Capture the cell that displays the provided text and extract its [X, Y] central coordinate. 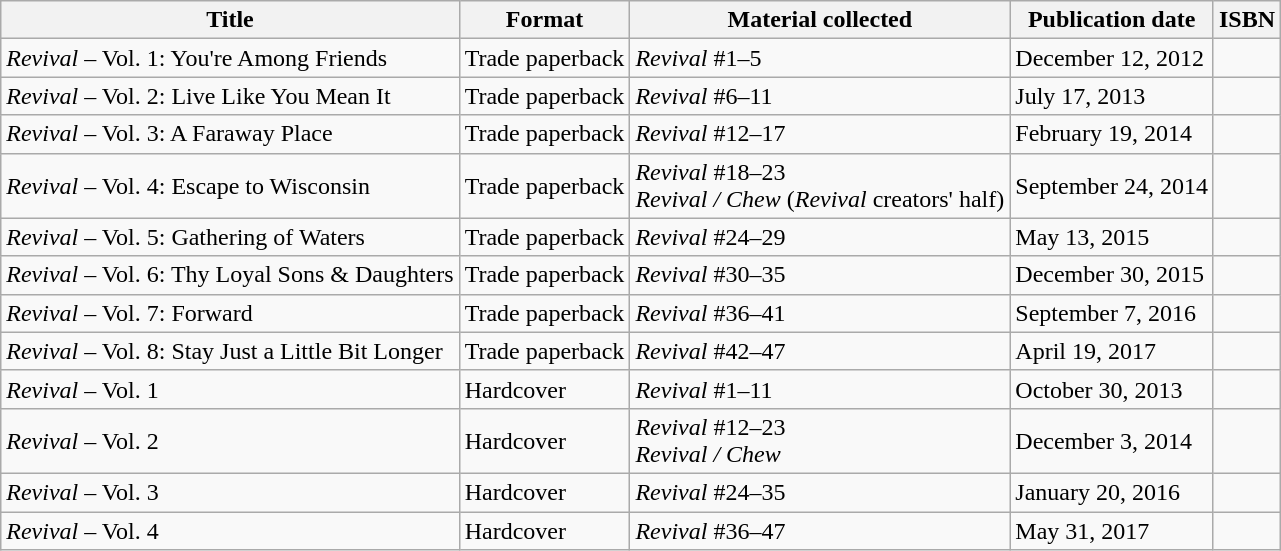
Revival – Vol. 8: Stay Just a Little Bit Longer [230, 351]
Revival #42–47 [820, 351]
Publication date [1112, 20]
Revival #12–23Revival / Chew [820, 440]
Revival – Vol. 7: Forward [230, 313]
Revival – Vol. 4: Escape to Wisconsin [230, 186]
Revival #24–29 [820, 237]
December 3, 2014 [1112, 440]
Revival – Vol. 5: Gathering of Waters [230, 237]
Revival #36–41 [820, 313]
Revival – Vol. 6: Thy Loyal Sons & Daughters [230, 275]
Revival – Vol. 2 [230, 440]
February 19, 2014 [1112, 134]
December 30, 2015 [1112, 275]
October 30, 2013 [1112, 389]
Revival #36–47 [820, 531]
Revival – Vol. 1 [230, 389]
Revival – Vol. 4 [230, 531]
Revival #12–17 [820, 134]
Revival #18–23Revival / Chew (Revival creators' half) [820, 186]
Revival – Vol. 3: A Faraway Place [230, 134]
Material collected [820, 20]
Revival – Vol. 1: You're Among Friends [230, 58]
Revival – Vol. 3 [230, 492]
Revival #1–5 [820, 58]
Revival – Vol. 2: Live Like You Mean It [230, 96]
January 20, 2016 [1112, 492]
Title [230, 20]
May 13, 2015 [1112, 237]
Format [544, 20]
Revival #24–35 [820, 492]
December 12, 2012 [1112, 58]
Revival #30–35 [820, 275]
ISBN [1246, 20]
Revival #6–11 [820, 96]
September 7, 2016 [1112, 313]
April 19, 2017 [1112, 351]
September 24, 2014 [1112, 186]
Revival #1–11 [820, 389]
July 17, 2013 [1112, 96]
May 31, 2017 [1112, 531]
